Return the [x, y] coordinate for the center point of the cell that contains the specified text.  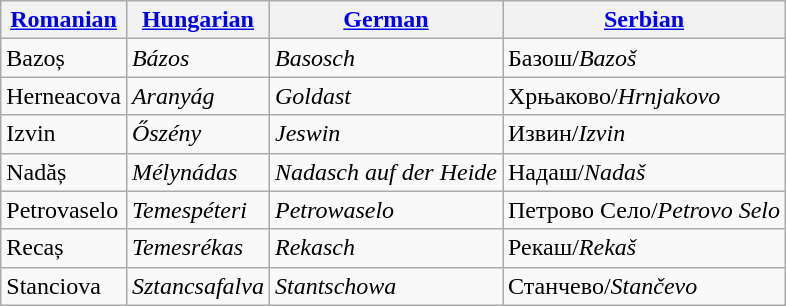
Temesrékas [198, 248]
Rekasch [386, 248]
Petrovaselo [64, 210]
Nadasch auf der Heide [386, 172]
Recaș [64, 248]
Петрово Село/Petrovo Selo [644, 210]
Petrowaselo [386, 210]
Станчево/Stančevo [644, 286]
German [386, 20]
Hungarian [198, 20]
Basosch [386, 58]
Рекаш/Rekaš [644, 248]
Извин/Izvin [644, 134]
Aranyág [198, 96]
Jeswin [386, 134]
Базош/Bazoš [644, 58]
Goldast [386, 96]
Temespéteri [198, 210]
Bázos [198, 58]
Stantschowa [386, 286]
Надаш/Nadaš [644, 172]
Őszény [198, 134]
Nadăș [64, 172]
Sztancsafalva [198, 286]
Хрњаково/Hrnjakovo [644, 96]
Romanian [64, 20]
Herneacova [64, 96]
Izvin [64, 134]
Bazoș [64, 58]
Mélynádas [198, 172]
Stanciova [64, 286]
Serbian [644, 20]
